Provide the (x, y) coordinate of the cell's center where the given text is located.  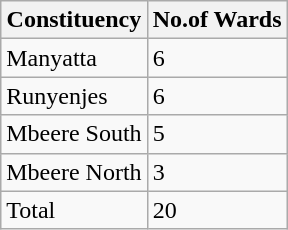
Manyatta (74, 58)
Constituency (74, 20)
Mbeere North (74, 172)
No.of Wards (217, 20)
Mbeere South (74, 134)
Runyenjes (74, 96)
5 (217, 134)
Total (74, 210)
20 (217, 210)
3 (217, 172)
